Extract the (x, y) coordinate from the center of the cell holding the provided text.  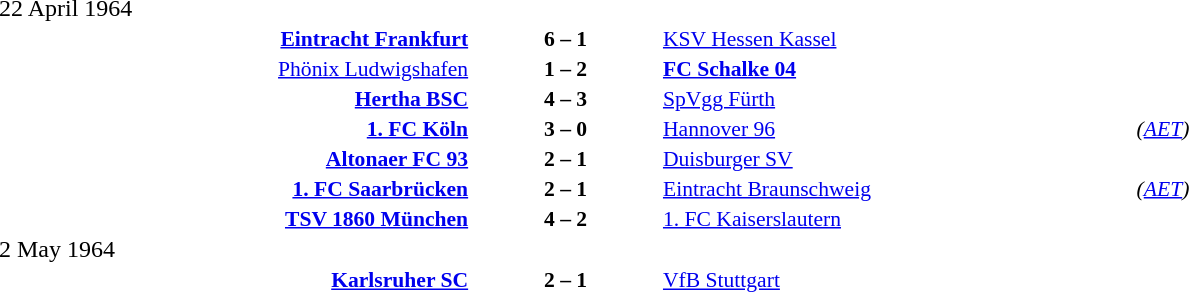
3 – 0 (566, 128)
FC Schalke 04 (897, 68)
Hannover 96 (897, 128)
SpVgg Fürth (897, 98)
KSV Hessen Kassel (897, 38)
Eintracht Braunschweig (897, 188)
1 – 2 (566, 68)
6 – 1 (566, 38)
Duisburger SV (897, 158)
4 – 2 (566, 218)
1. FC Kaiserslautern (897, 218)
4 – 3 (566, 98)
